For the text-containing cell, return its midpoint in (X, Y) coordinate format. 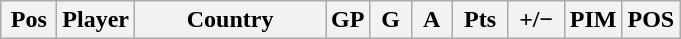
POS (651, 20)
Pts (480, 20)
Country (230, 20)
+/− (536, 20)
G (390, 20)
A (432, 20)
PIM (593, 20)
Player (96, 20)
Pos (29, 20)
GP (348, 20)
